From the cell containing the given text, extract its center point as (x, y) coordinate. 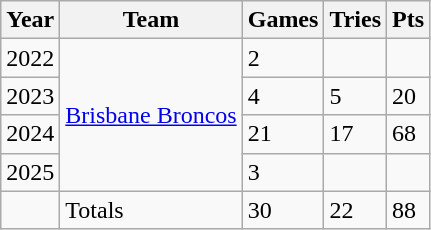
17 (356, 134)
21 (283, 134)
Pts (408, 20)
3 (283, 172)
Year (30, 20)
88 (408, 210)
68 (408, 134)
Team (151, 20)
Tries (356, 20)
30 (283, 210)
2024 (30, 134)
22 (356, 210)
Games (283, 20)
2022 (30, 58)
20 (408, 96)
5 (356, 96)
2025 (30, 172)
2023 (30, 96)
4 (283, 96)
Totals (151, 210)
Brisbane Broncos (151, 115)
2 (283, 58)
